Identify which cell holds the provided text, then report its (X, Y) central coordinate. 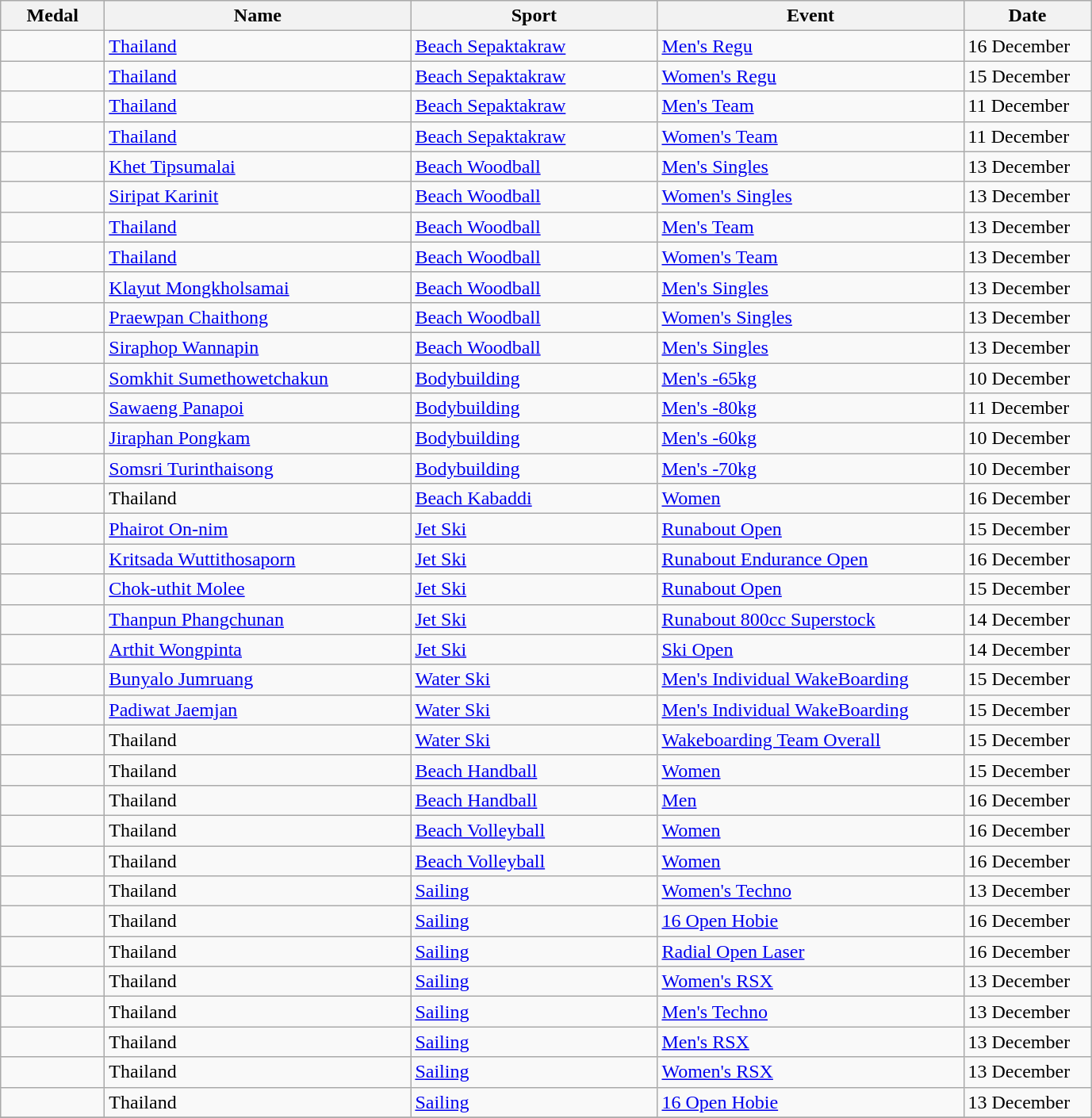
Men's Regu (810, 46)
Men's Techno (810, 1012)
Praewpan Chaithong (258, 317)
Men's -80kg (810, 408)
Runabout Endurance Open (810, 559)
Somsri Turinthaisong (258, 469)
Event (810, 16)
Men's -60kg (810, 438)
Women's Regu (810, 76)
Siraphop Wannapin (258, 347)
Sawaeng Panapoi (258, 408)
Men (810, 800)
Name (258, 16)
Kritsada Wuttithosaporn (258, 559)
Klayut Mongkholsamai (258, 287)
Radial Open Laser (810, 951)
Arthit Wongpinta (258, 649)
Women's Techno (810, 891)
Somkhit Sumethowetchakun (258, 378)
Men's -70kg (810, 469)
Medal (52, 16)
Khet Tipsumalai (258, 167)
Ski Open (810, 649)
Beach Kabaddi (535, 499)
Jiraphan Pongkam (258, 438)
Bunyalo Jumruang (258, 680)
Runabout 800cc Superstock (810, 619)
Sport (535, 16)
Men's RSX (810, 1042)
Chok-uthit Molee (258, 589)
Phairot On-nim (258, 529)
Wakeboarding Team Overall (810, 740)
Padiwat Jaemjan (258, 710)
Thanpun Phangchunan (258, 619)
Date (1028, 16)
Siripat Karinit (258, 197)
Men's -65kg (810, 378)
